Return (x, y) of the center of cell containing provided text 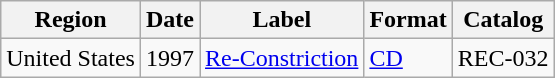
Region (71, 20)
Catalog (503, 20)
Date (170, 20)
Format (408, 20)
Re-Constriction (282, 58)
CD (408, 58)
Label (282, 20)
United States (71, 58)
1997 (170, 58)
REC-032 (503, 58)
